Identify which cell holds the provided text, then report its (X, Y) central coordinate. 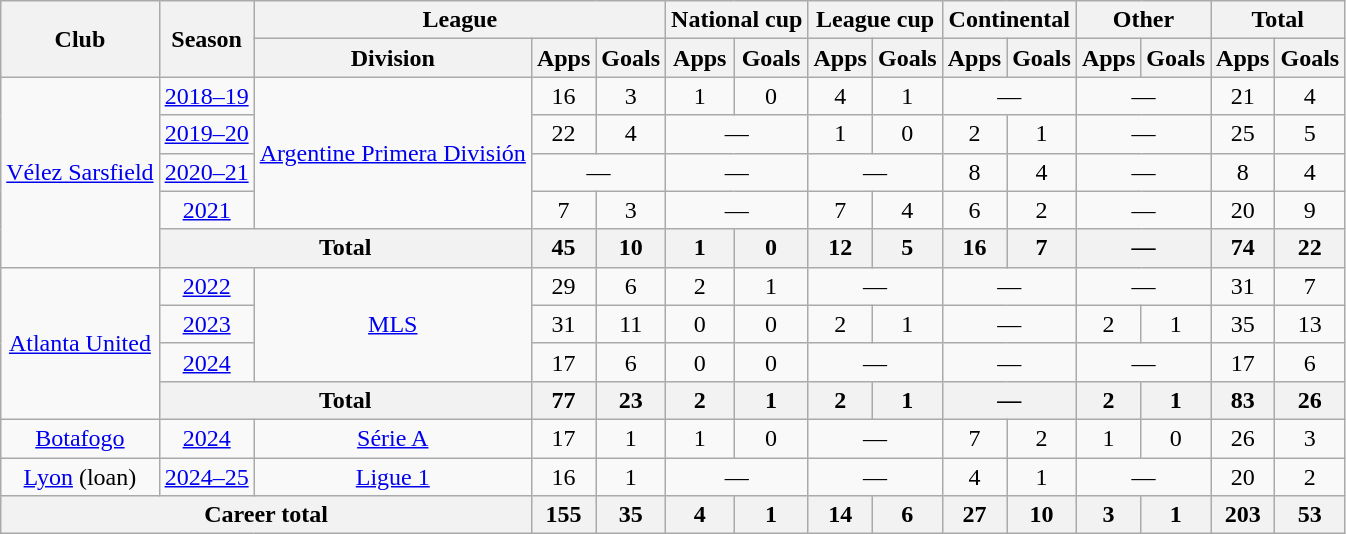
Atlanta United (80, 343)
2021 (206, 210)
2022 (206, 286)
League cup (875, 20)
Season (206, 39)
29 (563, 286)
27 (974, 515)
Série A (392, 438)
53 (1310, 515)
Argentine Primera División (392, 153)
2018–19 (206, 96)
Botafogo (80, 438)
Club (80, 39)
11 (631, 324)
Division (392, 58)
23 (631, 400)
National cup (737, 20)
45 (563, 248)
14 (840, 515)
83 (1243, 400)
2024–25 (206, 477)
2023 (206, 324)
2019–20 (206, 134)
9 (1310, 210)
Other (1143, 20)
13 (1310, 324)
25 (1243, 134)
12 (840, 248)
77 (563, 400)
Vélez Sarsfield (80, 172)
74 (1243, 248)
Lyon (loan) (80, 477)
Continental (1009, 20)
155 (563, 515)
Ligue 1 (392, 477)
21 (1243, 96)
2020–21 (206, 172)
League (460, 20)
Career total (266, 515)
203 (1243, 515)
MLS (392, 324)
